Detect which cell encompasses the target text, then output its (x, y) center coordinate. 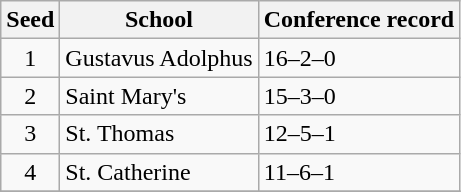
2 (30, 96)
4 (30, 172)
11–6–1 (358, 172)
Conference record (358, 20)
15–3–0 (358, 96)
Gustavus Adolphus (159, 58)
12–5–1 (358, 134)
Saint Mary's (159, 96)
3 (30, 134)
St. Catherine (159, 172)
16–2–0 (358, 58)
Seed (30, 20)
St. Thomas (159, 134)
1 (30, 58)
School (159, 20)
